Scan for the cell matching the given text and deliver its (X, Y) coordinate at center. 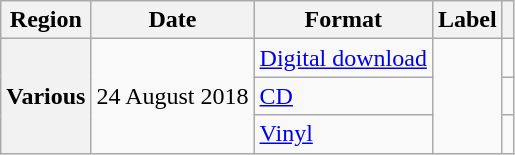
Various (46, 96)
Date (172, 20)
Region (46, 20)
Format (343, 20)
Label (467, 20)
Digital download (343, 58)
CD (343, 96)
Vinyl (343, 134)
24 August 2018 (172, 96)
